Determine the [x, y] coordinate at the center of the cell enclosing the given text.  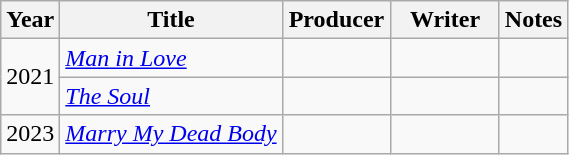
The Soul [171, 96]
2021 [30, 77]
Producer [336, 20]
Marry My Dead Body [171, 134]
Man in Love [171, 58]
Year [30, 20]
Notes [533, 20]
2023 [30, 134]
Writer [446, 20]
Title [171, 20]
